Search for the cell housing the specified text and yield its (X, Y) center coordinate. 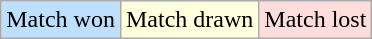
Match drawn (189, 20)
Match won (61, 20)
Match lost (316, 20)
